From the cell containing the given text, extract its center point as (x, y) coordinate. 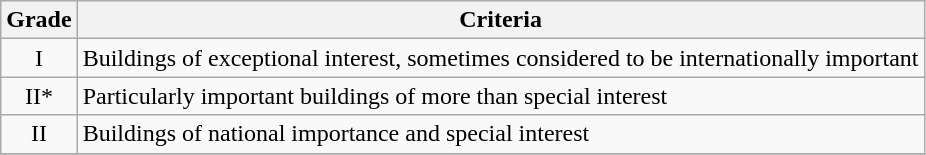
Buildings of exceptional interest, sometimes considered to be internationally important (500, 58)
II (39, 134)
II* (39, 96)
Criteria (500, 20)
Buildings of national importance and special interest (500, 134)
Particularly important buildings of more than special interest (500, 96)
Grade (39, 20)
I (39, 58)
